Pinpoint the cell where the given text exists, returning its [x, y] midpoint coordinate. 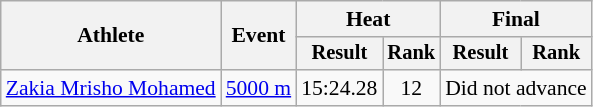
12 [411, 88]
Final [516, 19]
Did not advance [516, 88]
Athlete [111, 36]
Zakia Mrisho Mohamed [111, 88]
5000 m [258, 88]
Heat [368, 19]
15:24.28 [339, 88]
Event [258, 36]
